Extract the (x, y) coordinate from the center of the cell holding the provided text.  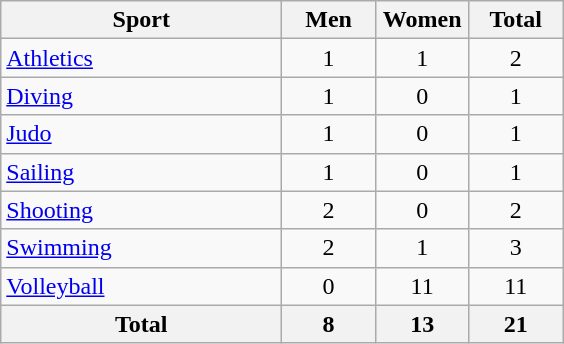
Sport (142, 20)
Sailing (142, 172)
21 (516, 324)
Judo (142, 134)
Women (422, 20)
Athletics (142, 58)
Diving (142, 96)
13 (422, 324)
Shooting (142, 210)
Swimming (142, 248)
Men (329, 20)
3 (516, 248)
Volleyball (142, 286)
8 (329, 324)
